Provide the [x, y] coordinate of the cell's center where the given text is located.  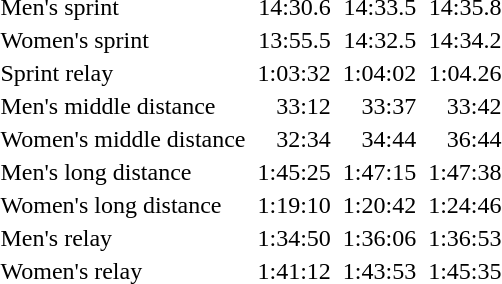
1:19:10 [294, 205]
1:34:50 [294, 238]
14:32.5 [379, 40]
1:04:02 [379, 73]
33:37 [379, 106]
1:45:25 [294, 172]
34:44 [379, 139]
13:55.5 [294, 40]
1:36:06 [379, 238]
33:12 [294, 106]
1:47:15 [379, 172]
1:20:42 [379, 205]
1:03:32 [294, 73]
32:34 [294, 139]
